Search for the cell housing the specified text and yield its (X, Y) center coordinate. 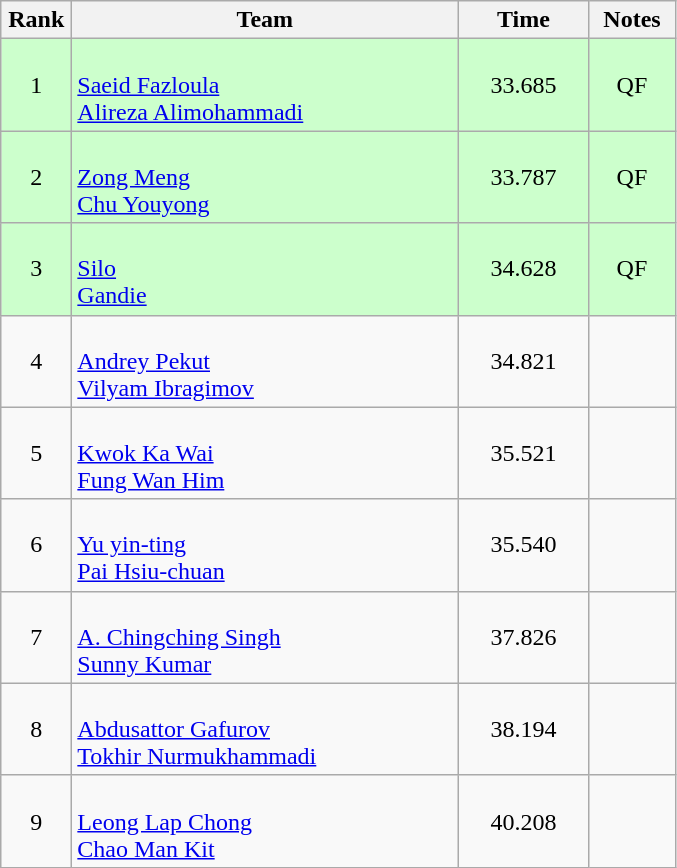
40.208 (524, 821)
37.826 (524, 637)
33.685 (524, 85)
Notes (632, 20)
7 (36, 637)
Leong Lap ChongChao Man Kit (265, 821)
2 (36, 177)
Yu yin-tingPai Hsiu-chuan (265, 545)
Zong MengChu Youyong (265, 177)
5 (36, 453)
4 (36, 361)
Abdusattor GafurovTokhir Nurmukhammadi (265, 729)
Andrey PekutVilyam Ibragimov (265, 361)
38.194 (524, 729)
A. Chingching SinghSunny Kumar (265, 637)
Team (265, 20)
1 (36, 85)
34.628 (524, 269)
Rank (36, 20)
8 (36, 729)
33.787 (524, 177)
35.540 (524, 545)
Saeid FazloulaAlireza Alimohammadi (265, 85)
6 (36, 545)
Kwok Ka WaiFung Wan Him (265, 453)
Time (524, 20)
34.821 (524, 361)
35.521 (524, 453)
3 (36, 269)
9 (36, 821)
SiloGandie (265, 269)
